Locate the cell with the specified text and output its (X, Y) center coordinate. 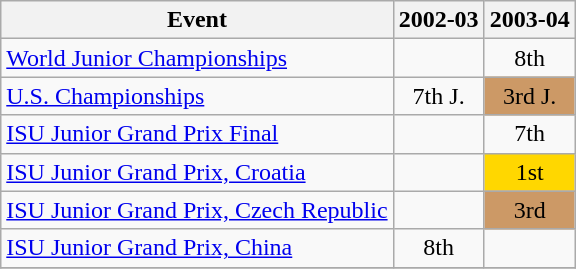
ISU Junior Grand Prix, Czech Republic (197, 210)
3rd (530, 210)
World Junior Championships (197, 58)
Event (197, 20)
2003-04 (530, 20)
1st (530, 172)
7th J. (438, 96)
3rd J. (530, 96)
U.S. Championships (197, 96)
ISU Junior Grand Prix, Croatia (197, 172)
2002-03 (438, 20)
7th (530, 134)
ISU Junior Grand Prix Final (197, 134)
ISU Junior Grand Prix, China (197, 248)
